Detect which cell encompasses the target text, then output its (X, Y) center coordinate. 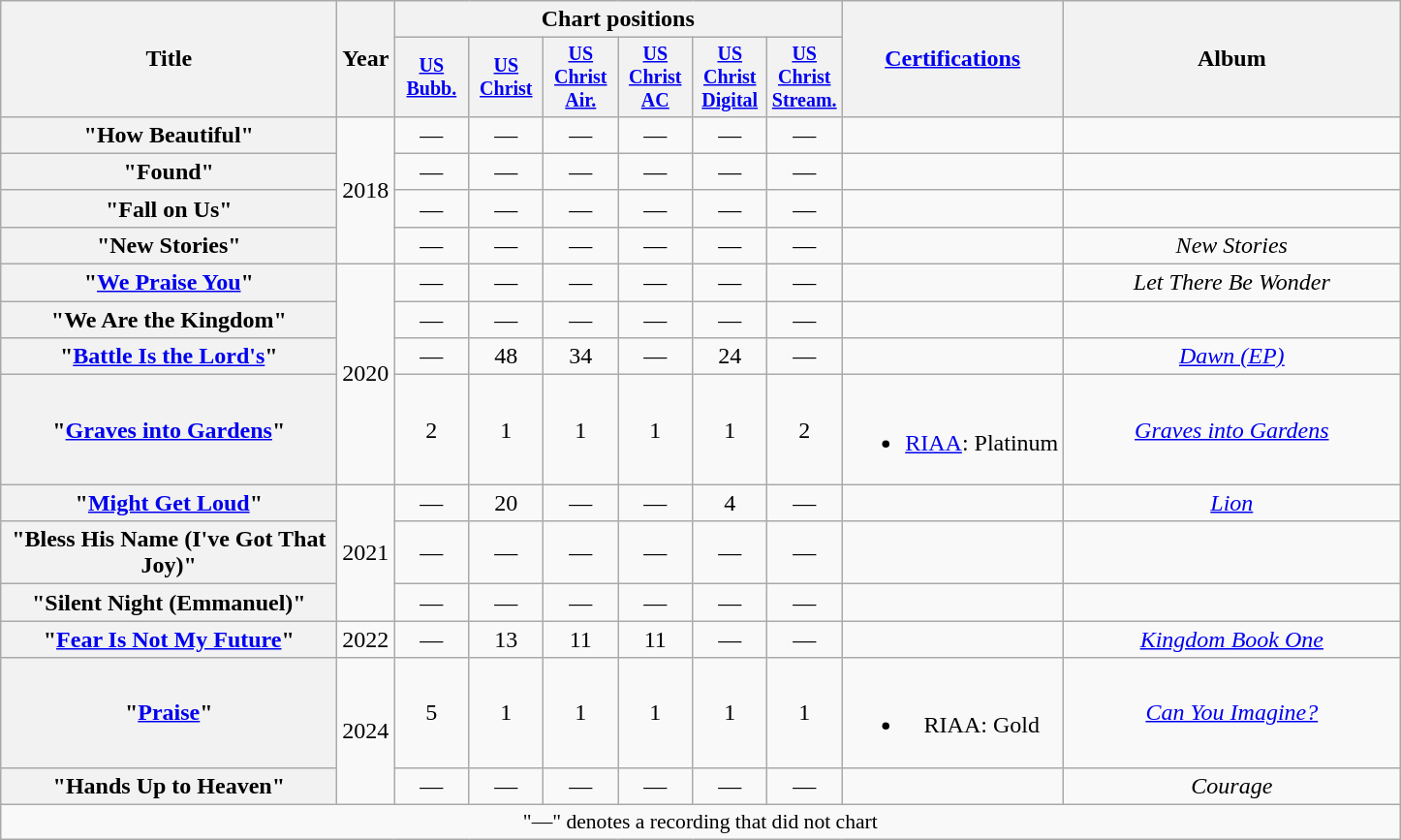
24 (731, 357)
2024 (366, 731)
"Might Get Loud" (169, 503)
"We Praise You" (169, 283)
USChristStream. (804, 78)
Chart positions (618, 19)
48 (506, 357)
"Fear Is Not My Future" (169, 639)
Title (169, 59)
"How Beautiful" (169, 135)
"Silent Night (Emmanuel)" (169, 603)
"Hands Up to Heaven" (169, 786)
Courage (1232, 786)
Year (366, 59)
Graves into Gardens (1232, 430)
"Praise" (169, 713)
"Bless His Name (I've Got That Joy)" (169, 552)
2022 (366, 639)
"Fall on Us" (169, 208)
New Stories (1232, 245)
2021 (366, 552)
"Found" (169, 171)
"Graves into Gardens" (169, 430)
"New Stories" (169, 245)
4 (731, 503)
Kingdom Book One (1232, 639)
USChristDigital (731, 78)
RIAA: Platinum (953, 430)
34 (581, 357)
RIAA: Gold (953, 713)
USChrist (506, 78)
20 (506, 503)
USChrist AC (655, 78)
"—" denotes a recording that did not chart (700, 822)
13 (506, 639)
2018 (366, 190)
USBubb. (432, 78)
Let There Be Wonder (1232, 283)
Dawn (EP) (1232, 357)
Lion (1232, 503)
USChrist Air. (581, 78)
Certifications (953, 59)
"Battle Is the Lord's" (169, 357)
2020 (366, 374)
Album (1232, 59)
"We Are the Kingdom" (169, 320)
5 (432, 713)
Can You Imagine? (1232, 713)
